From the cell containing the given text, extract its center point as [x, y] coordinate. 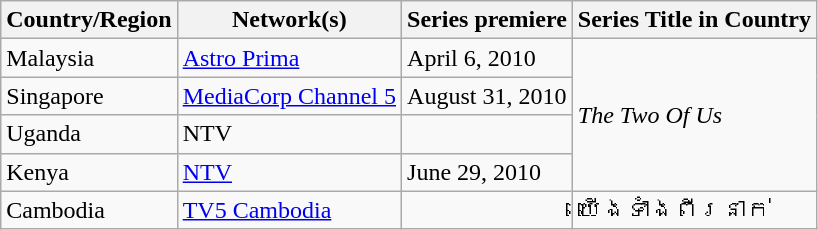
Kenya [89, 172]
Country/Region [89, 20]
Astro Prima [289, 58]
Singapore [89, 96]
MediaCorp Channel 5 [289, 96]
Series Title in Country [694, 20]
Malaysia [89, 58]
Series premiere [488, 20]
យើងទាំងពីរនាក់ [694, 210]
April 6, 2010 [488, 58]
August 31, 2010 [488, 96]
TV5 Cambodia [289, 210]
Network(s) [289, 20]
June 29, 2010 [488, 172]
Cambodia [89, 210]
The Two Of Us [694, 115]
Uganda [89, 134]
